Identify which cell holds the provided text, then report its (X, Y) central coordinate. 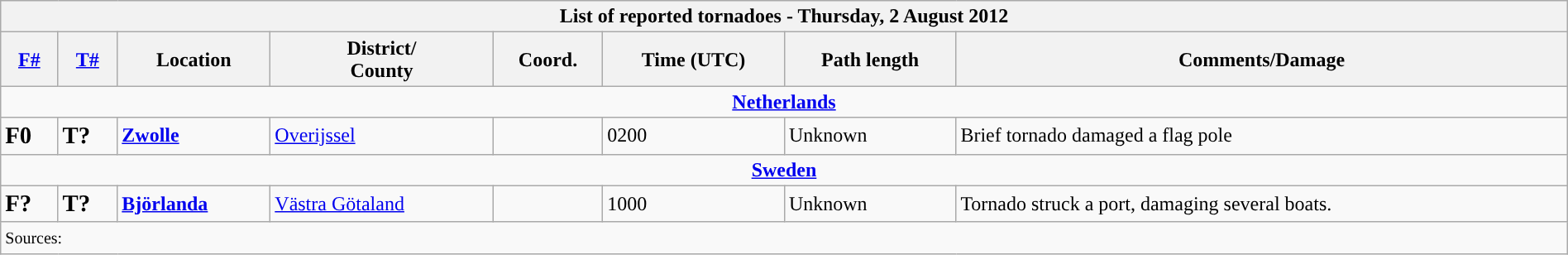
Netherlands (784, 102)
Path length (870, 60)
1000 (694, 204)
List of reported tornadoes - Thursday, 2 August 2012 (784, 17)
F0 (30, 136)
Location (194, 60)
T# (88, 60)
Brief tornado damaged a flag pole (1262, 136)
Sweden (784, 170)
Västra Götaland (382, 204)
Comments/Damage (1262, 60)
Tornado struck a port, damaging several boats. (1262, 204)
Time (UTC) (694, 60)
Zwolle (194, 136)
Sources: (784, 238)
F? (30, 204)
Overijssel (382, 136)
Coord. (547, 60)
District/County (382, 60)
Björlanda (194, 204)
0200 (694, 136)
F# (30, 60)
